Return [X, Y] of the center of cell containing provided text 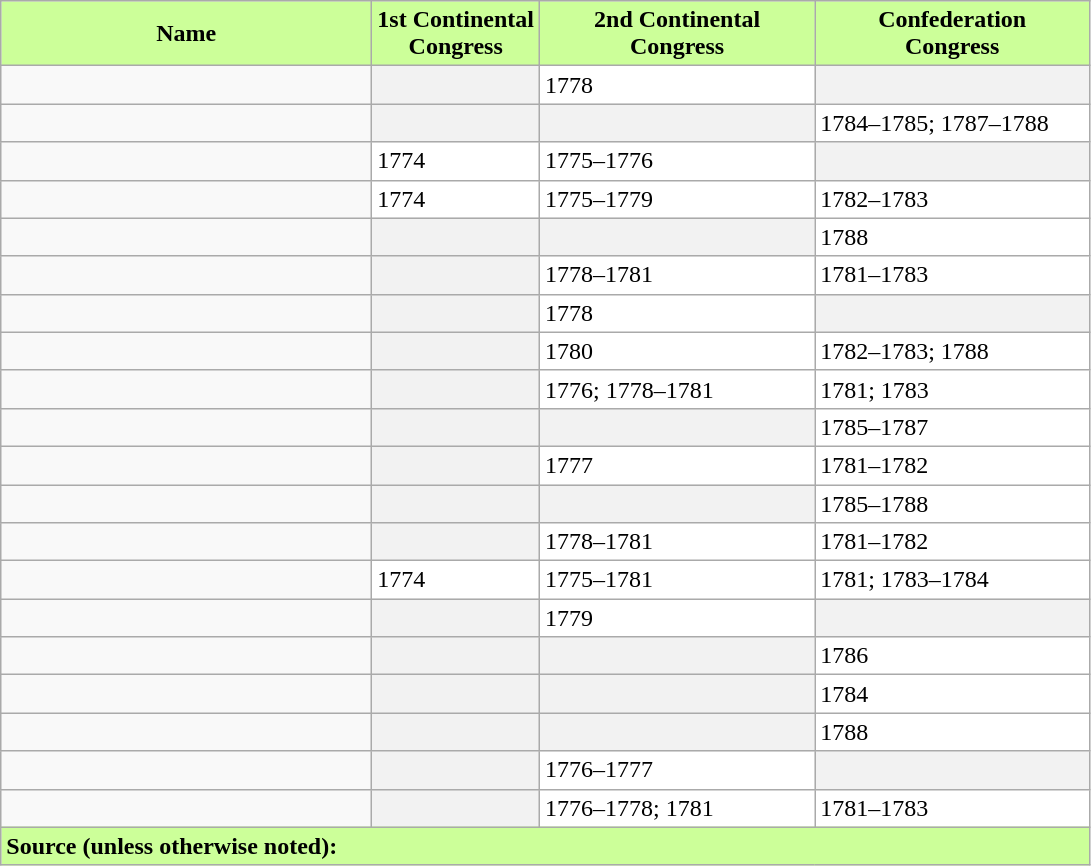
1st ContinentalCongress [456, 34]
1784 [952, 694]
Source (unless otherwise noted): [546, 846]
1780 [678, 351]
1786 [952, 656]
1775–1781 [678, 580]
1782–1783; 1788 [952, 351]
1776–1777 [678, 770]
1775–1776 [678, 161]
1775–1779 [678, 199]
1776–1778; 1781 [678, 808]
1777 [678, 465]
1776; 1778–1781 [678, 389]
1784–1785; 1787–1788 [952, 123]
1781; 1783 [952, 389]
1782–1783 [952, 199]
1779 [678, 618]
1781; 1783–1784 [952, 580]
1785–1787 [952, 427]
Name [186, 34]
1785–1788 [952, 503]
2nd ContinentalCongress [678, 34]
ConfederationCongress [952, 34]
